Detect which cell encompasses the target text, then output its [X, Y] center coordinate. 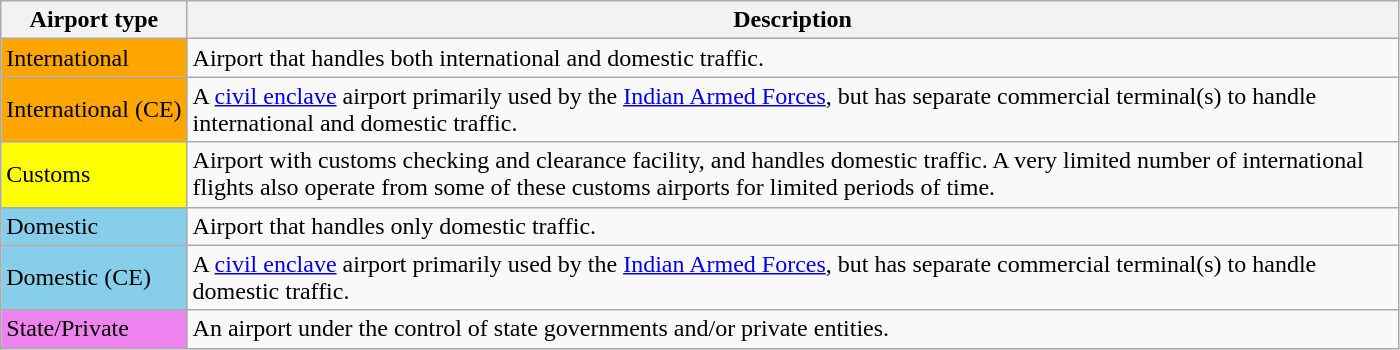
International [94, 58]
Airport that handles only domestic traffic. [792, 226]
Description [792, 20]
A civil enclave airport primarily used by the Indian Armed Forces, but has separate commercial terminal(s) to handle domestic traffic. [792, 278]
Airport type [94, 20]
Domestic [94, 226]
Customs [94, 174]
International (CE) [94, 110]
Airport that handles both international and domestic traffic. [792, 58]
An airport under the control of state governments and/or private entities. [792, 329]
Domestic (CE) [94, 278]
State/Private [94, 329]
